Find where the given text appears and provide that cell's center as [X, Y] coordinate. 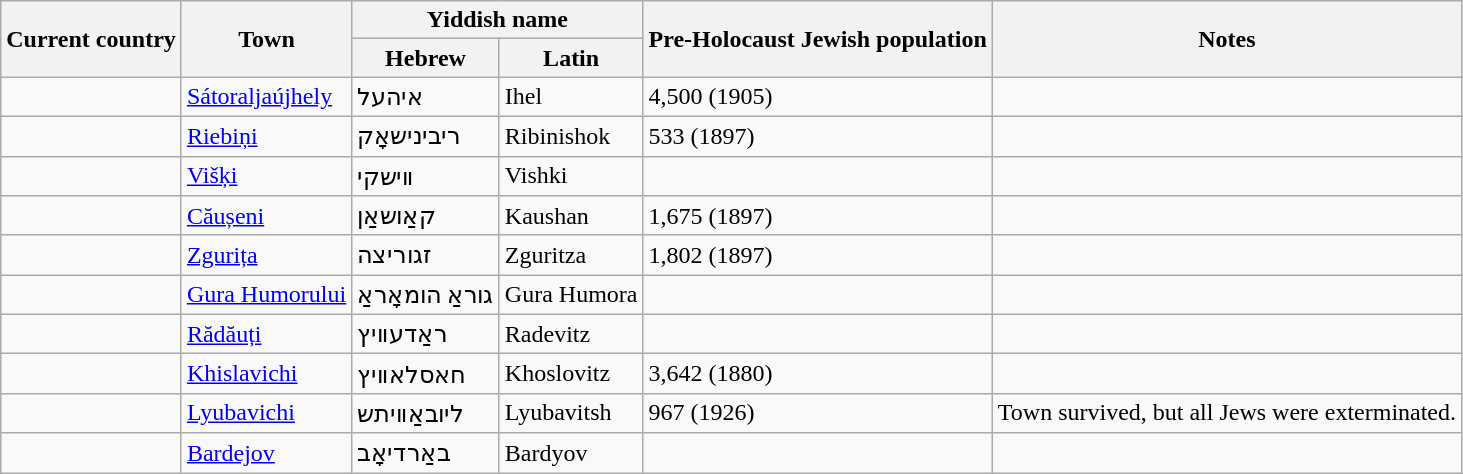
גוראַ הומאָראַ [426, 295]
ליובאַװיתש [426, 413]
Yiddish name [498, 20]
Khislavichi [266, 374]
באַרדיאָב [426, 453]
װישקי [426, 176]
Zguritza [571, 255]
Latin [571, 58]
Zgurița [266, 255]
ריבינישאָק [426, 136]
Gura Humora [571, 295]
ראַדעװיץ [426, 334]
Riebiņi [266, 136]
Pre-Holocaust Jewish population [818, 39]
4,500 (1905) [818, 97]
Sátoraljaújhely [266, 97]
Ihel [571, 97]
Kaushan [571, 216]
Current country [92, 39]
Hebrew [426, 58]
Bardejov [266, 453]
3,642 (1880) [818, 374]
חאסלאװיץ [426, 374]
Lyubavichi [266, 413]
Căușeni [266, 216]
533 (1897) [818, 136]
Khoslovitz [571, 374]
Ribinishok [571, 136]
Višķi [266, 176]
איהעל [426, 97]
Radevitz [571, 334]
Lyubavitsh [571, 413]
1,675 (1897) [818, 216]
Vishki [571, 176]
Town [266, 39]
Notes [1226, 39]
967 (1926) [818, 413]
זגוריצה [426, 255]
Rădăuți [266, 334]
קאַושאַן [426, 216]
1,802 (1897) [818, 255]
Bardyov [571, 453]
Town survived, but all Jews were exterminated. [1226, 413]
Gura Humorului [266, 295]
